Locate the cell with the specified text and output its [x, y] center coordinate. 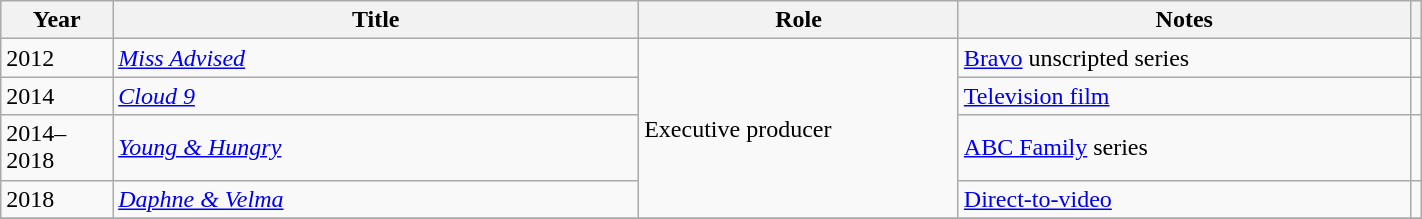
2018 [57, 199]
2014–2018 [57, 148]
Year [57, 20]
Executive producer [799, 128]
Television film [1184, 96]
Role [799, 20]
2014 [57, 96]
Daphne & Velma [376, 199]
Miss Advised [376, 58]
Bravo unscripted series [1184, 58]
2012 [57, 58]
Cloud 9 [376, 96]
Young & Hungry [376, 148]
ABC Family series [1184, 148]
Title [376, 20]
Direct-to-video [1184, 199]
Notes [1184, 20]
